Detect which cell encompasses the target text, then output its (x, y) center coordinate. 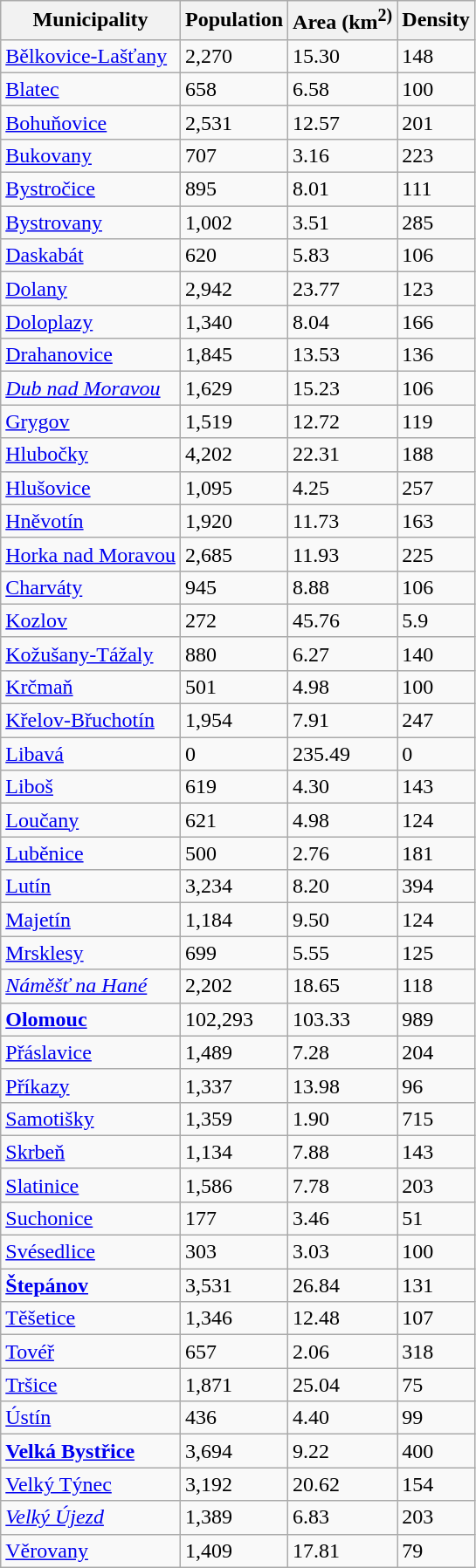
5.55 (342, 953)
Charváty (91, 587)
166 (436, 322)
Kožušany-Tážaly (91, 654)
223 (436, 155)
119 (436, 421)
15.30 (342, 56)
Area (km2) (342, 21)
12.72 (342, 421)
136 (436, 355)
181 (436, 853)
9.22 (342, 1451)
699 (234, 953)
394 (436, 887)
3,192 (234, 1484)
Dolany (91, 289)
20.62 (342, 1484)
6.58 (342, 89)
15.23 (342, 388)
1,629 (234, 388)
4.25 (342, 488)
303 (234, 1252)
118 (436, 986)
1,871 (234, 1385)
Velká Bystřice (91, 1451)
1,845 (234, 355)
131 (436, 1285)
8.04 (342, 322)
1,359 (234, 1119)
Horka nad Moravou (91, 554)
2,531 (234, 122)
501 (234, 687)
79 (436, 1551)
Svésedlice (91, 1252)
895 (234, 189)
3.03 (342, 1252)
Daskabát (91, 256)
8.20 (342, 887)
1,340 (234, 322)
Samotišky (91, 1119)
Bohuňovice (91, 122)
247 (436, 721)
Doloplazy (91, 322)
1,184 (234, 920)
1,409 (234, 1551)
4.30 (342, 787)
707 (234, 155)
23.77 (342, 289)
7.88 (342, 1152)
2,942 (234, 289)
4.40 (342, 1418)
Tršice (91, 1385)
102,293 (234, 1019)
177 (234, 1218)
7.28 (342, 1052)
107 (436, 1318)
Liboš (91, 787)
Blatec (91, 89)
1,489 (234, 1052)
103.33 (342, 1019)
3,531 (234, 1285)
2.06 (342, 1352)
Krčmaň (91, 687)
13.53 (342, 355)
188 (436, 455)
12.57 (342, 122)
1,519 (234, 421)
Bystrovany (91, 223)
Olomouc (91, 1019)
619 (234, 787)
111 (436, 189)
8.88 (342, 587)
3.51 (342, 223)
657 (234, 1352)
Dub nad Moravou (91, 388)
Tovéř (91, 1352)
9.50 (342, 920)
Majetín (91, 920)
Density (436, 21)
500 (234, 853)
Náměšť na Hané (91, 986)
3,694 (234, 1451)
Lutín (91, 887)
1,134 (234, 1152)
6.27 (342, 654)
Grygov (91, 421)
51 (436, 1218)
1,346 (234, 1318)
13.98 (342, 1085)
99 (436, 1418)
715 (436, 1119)
Drahanovice (91, 355)
154 (436, 1484)
123 (436, 289)
1,389 (234, 1517)
18.65 (342, 986)
3.16 (342, 155)
26.84 (342, 1285)
4,202 (234, 455)
11.73 (342, 521)
400 (436, 1451)
Skrbeň (91, 1152)
Mrsklesy (91, 953)
620 (234, 256)
Hlubočky (91, 455)
Municipality (91, 21)
1.90 (342, 1119)
235.49 (342, 754)
Bukovany (91, 155)
125 (436, 953)
1,954 (234, 721)
12.48 (342, 1318)
8.01 (342, 189)
Slatinice (91, 1185)
Velký Týnec (91, 1484)
148 (436, 56)
5.83 (342, 256)
Libavá (91, 754)
Štepánov (91, 1285)
Bystročice (91, 189)
1,586 (234, 1185)
Suchonice (91, 1218)
201 (436, 122)
22.31 (342, 455)
204 (436, 1052)
Loučany (91, 820)
Bělkovice-Lašťany (91, 56)
Křelov-Břuchotín (91, 721)
25.04 (342, 1385)
Population (234, 21)
140 (436, 654)
Kozlov (91, 620)
272 (234, 620)
11.93 (342, 554)
96 (436, 1085)
Velký Újezd (91, 1517)
2,685 (234, 554)
3,234 (234, 887)
1,920 (234, 521)
989 (436, 1019)
621 (234, 820)
285 (436, 223)
436 (234, 1418)
Hlušovice (91, 488)
5.9 (436, 620)
2,202 (234, 986)
Přáslavice (91, 1052)
6.83 (342, 1517)
Ústín (91, 1418)
1,002 (234, 223)
318 (436, 1352)
3.46 (342, 1218)
Hněvotín (91, 521)
2,270 (234, 56)
7.91 (342, 721)
Luběnice (91, 853)
75 (436, 1385)
Věrovany (91, 1551)
163 (436, 521)
1,095 (234, 488)
257 (436, 488)
945 (234, 587)
658 (234, 89)
1,337 (234, 1085)
2.76 (342, 853)
17.81 (342, 1551)
225 (436, 554)
Příkazy (91, 1085)
7.78 (342, 1185)
45.76 (342, 620)
Těšetice (91, 1318)
880 (234, 654)
